Search for the cell housing the specified text and yield its [x, y] center coordinate. 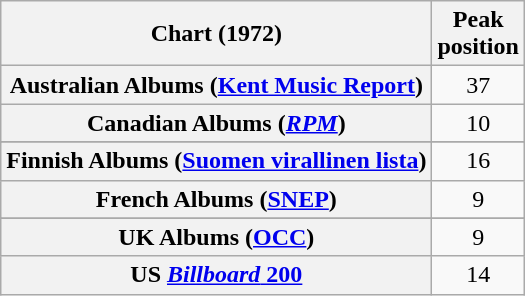
37 [478, 85]
16 [478, 161]
Chart (1972) [216, 34]
UK Albums (OCC) [216, 237]
Finnish Albums (Suomen virallinen lista) [216, 161]
10 [478, 123]
14 [478, 275]
Peak position [478, 34]
French Albums (SNEP) [216, 199]
Canadian Albums (RPM) [216, 123]
US Billboard 200 [216, 275]
Australian Albums (Kent Music Report) [216, 85]
